Find where the given text appears and provide that cell's center as [x, y] coordinate. 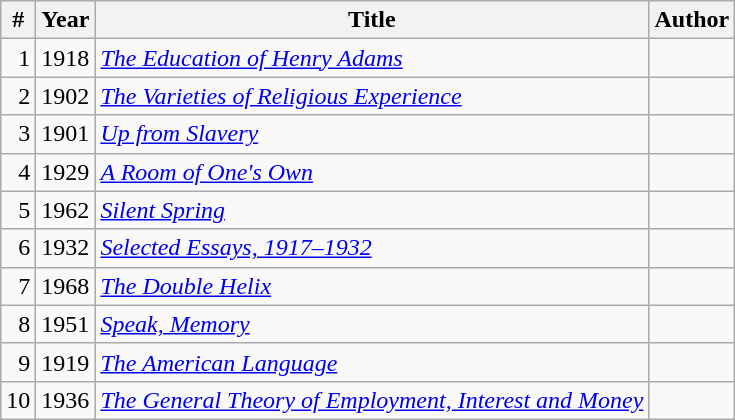
Year [66, 20]
3 [18, 134]
5 [18, 210]
6 [18, 248]
The Varieties of Religious Experience [372, 96]
1968 [66, 286]
Speak, Memory [372, 324]
7 [18, 286]
The General Theory of Employment, Interest and Money [372, 400]
The American Language [372, 362]
2 [18, 96]
1901 [66, 134]
1929 [66, 172]
1 [18, 58]
# [18, 20]
1919 [66, 362]
1932 [66, 248]
10 [18, 400]
A Room of One's Own [372, 172]
1936 [66, 400]
1951 [66, 324]
The Double Helix [372, 286]
Author [692, 20]
1962 [66, 210]
Silent Spring [372, 210]
1918 [66, 58]
Selected Essays, 1917–1932 [372, 248]
4 [18, 172]
8 [18, 324]
Up from Slavery [372, 134]
9 [18, 362]
The Education of Henry Adams [372, 58]
1902 [66, 96]
Title [372, 20]
